Identify which cell holds the provided text, then report its (X, Y) central coordinate. 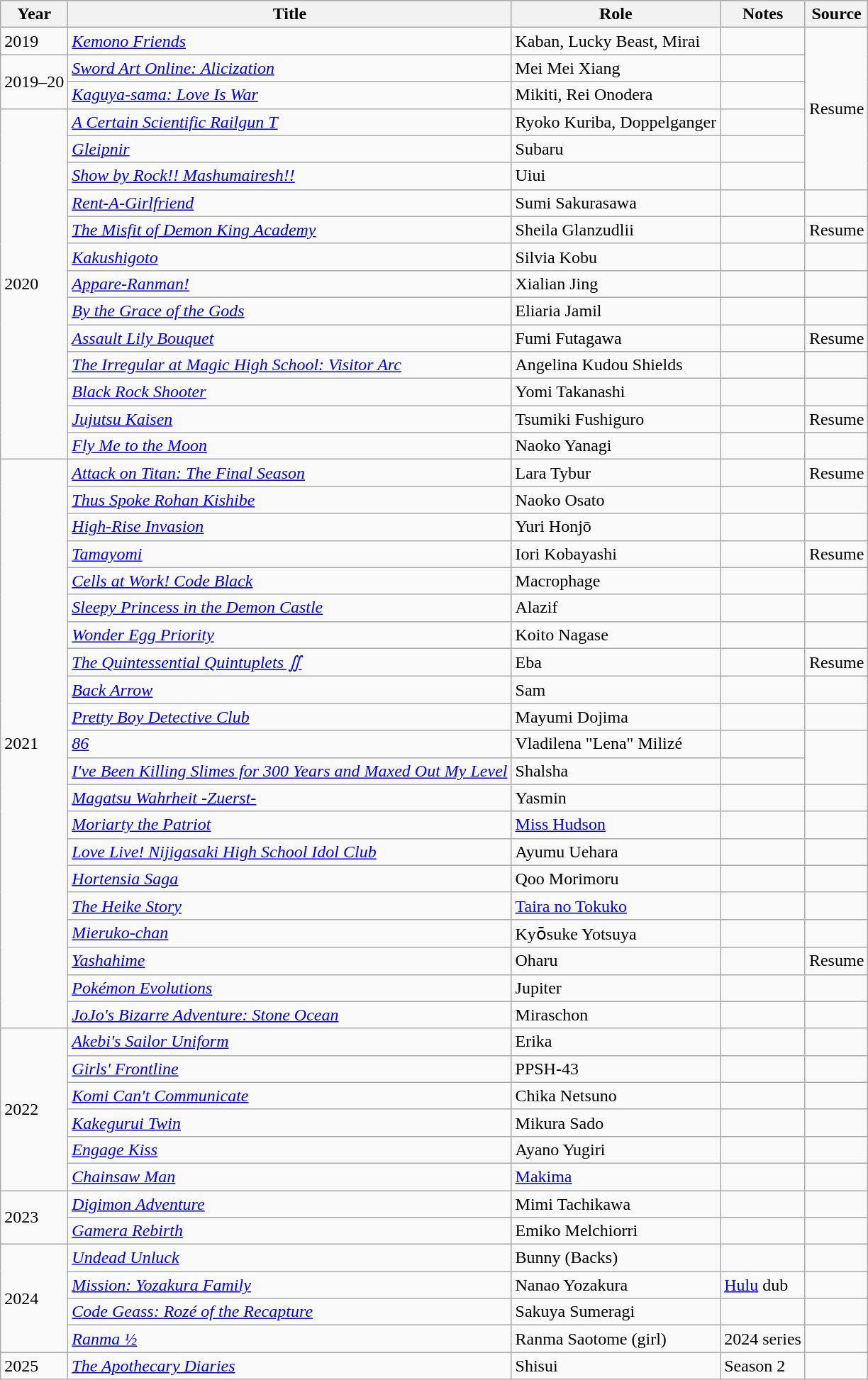
Lara Tybur (616, 473)
Sakuya Sumeragi (616, 1312)
Erika (616, 1042)
Hortensia Saga (289, 879)
Bunny (Backs) (616, 1258)
The Quintessential Quintuplets ∬ (289, 662)
2019–20 (34, 82)
PPSH-43 (616, 1069)
Yuri Honjō (616, 527)
Engage Kiss (289, 1150)
Naoko Yanagi (616, 446)
Jupiter (616, 988)
Show by Rock!! Mashumairesh!! (289, 176)
Emiko Melchiorri (616, 1231)
Source (836, 14)
Eba (616, 662)
2019 (34, 41)
JoJo's Bizarre Adventure: Stone Ocean (289, 1015)
Magatsu Wahrheit -Zuerst- (289, 798)
Girls' Frontline (289, 1069)
Sword Art Online: Alicization (289, 68)
Year (34, 14)
2022 (34, 1109)
Yasmin (616, 798)
Gamera Rebirth (289, 1231)
2023 (34, 1217)
Sheila Glanzudlii (616, 230)
Code Geass: Rozé of the Recapture (289, 1312)
2024 series (763, 1339)
Pokémon Evolutions (289, 988)
Hulu dub (763, 1285)
Oharu (616, 961)
Mei Mei Xiang (616, 68)
Sumi Sakurasawa (616, 203)
Ranma ½ (289, 1339)
Pretty Boy Detective Club (289, 717)
Eliaria Jamil (616, 311)
Shalsha (616, 771)
Fumi Futagawa (616, 338)
The Heike Story (289, 906)
2024 (34, 1298)
Chainsaw Man (289, 1176)
Kakegurui Twin (289, 1123)
Ayano Yugiri (616, 1150)
Ryoko Kuriba, Doppelganger (616, 122)
Love Live! Nijigasaki High School Idol Club (289, 852)
Mikiti, Rei Onodera (616, 95)
2025 (34, 1366)
Jujutsu Kaisen (289, 419)
By the Grace of the Gods (289, 311)
Sleepy Princess in the Demon Castle (289, 608)
The Apothecary Diaries (289, 1366)
Silvia Kobu (616, 257)
Thus Spoke Rohan Kishibe (289, 500)
Naoko Osato (616, 500)
Wonder Egg Priority (289, 635)
Angelina Kudou Shields (616, 365)
Mimi Tachikawa (616, 1203)
Mission: Yozakura Family (289, 1285)
Title (289, 14)
Subaru (616, 149)
Mayumi Dojima (616, 717)
Digimon Adventure (289, 1203)
Miraschon (616, 1015)
Makima (616, 1176)
Rent-A-Girlfriend (289, 203)
Assault Lily Bouquet (289, 338)
Chika Netsuno (616, 1096)
Yashahime (289, 961)
Kaguya-sama: Love Is War (289, 95)
Vladilena "Lena" Milizé (616, 744)
Kakushigoto (289, 257)
2021 (34, 744)
The Irregular at Magic High School: Visitor Arc (289, 365)
Mikura Sado (616, 1123)
Uiui (616, 176)
A Certain Scientific Railgun T (289, 122)
Cells at Work! Code Black (289, 581)
Iori Kobayashi (616, 554)
Notes (763, 14)
Tsumiki Fushiguro (616, 419)
Role (616, 14)
Mieruko-chan (289, 933)
Tamayomi (289, 554)
2020 (34, 284)
Akebi's Sailor Uniform (289, 1042)
Appare-Ranman! (289, 284)
Undead Unluck (289, 1258)
Kemono Friends (289, 41)
Miss Hudson (616, 825)
Macrophage (616, 581)
Komi Can't Communicate (289, 1096)
Taira no Tokuko (616, 906)
I've Been Killing Slimes for 300 Years and Maxed Out My Level (289, 771)
Fly Me to the Moon (289, 446)
Moriarty the Patriot (289, 825)
Season 2 (763, 1366)
Alazif (616, 608)
The Misfit of Demon King Academy (289, 230)
Nanao Yozakura (616, 1285)
Attack on Titan: The Final Season (289, 473)
86 (289, 744)
Gleipnir (289, 149)
Qoo Morimoru (616, 879)
Shisui (616, 1366)
Black Rock Shooter (289, 392)
Kaban, Lucky Beast, Mirai (616, 41)
Koito Nagase (616, 635)
Back Arrow (289, 690)
Yomi Takanashi (616, 392)
Ayumu Uehara (616, 852)
Kyо̄suke Yotsuya (616, 933)
Sam (616, 690)
Xialian Jing (616, 284)
Ranma Saotome (girl) (616, 1339)
High-Rise Invasion (289, 527)
